Provide the [X, Y] coordinate of the cell's center where the given text is located.  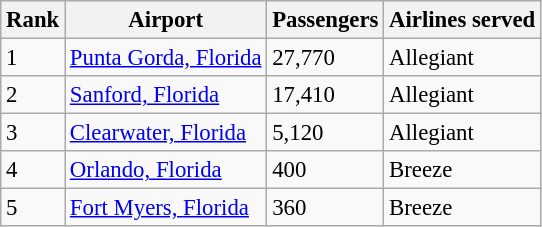
5 [33, 208]
Airport [166, 20]
2 [33, 95]
Airlines served [462, 20]
Sanford, Florida [166, 95]
5,120 [326, 133]
4 [33, 170]
Punta Gorda, Florida [166, 58]
27,770 [326, 58]
Passengers [326, 20]
400 [326, 170]
Rank [33, 20]
Clearwater, Florida [166, 133]
3 [33, 133]
Fort Myers, Florida [166, 208]
17,410 [326, 95]
1 [33, 58]
360 [326, 208]
Orlando, Florida [166, 170]
